Search for the cell housing the specified text and yield its [x, y] center coordinate. 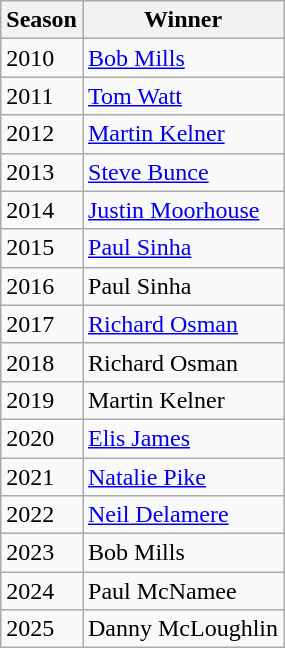
2013 [42, 172]
Steve Bunce [182, 172]
Winner [182, 20]
2021 [42, 477]
2024 [42, 591]
2025 [42, 629]
Justin Moorhouse [182, 210]
Natalie Pike [182, 477]
2016 [42, 286]
2022 [42, 515]
Elis James [182, 438]
2017 [42, 324]
Paul McNamee [182, 591]
Tom Watt [182, 96]
2023 [42, 553]
2012 [42, 134]
Season [42, 20]
2019 [42, 400]
2014 [42, 210]
Neil Delamere [182, 515]
2015 [42, 248]
2011 [42, 96]
2018 [42, 362]
Danny McLoughlin [182, 629]
2020 [42, 438]
2010 [42, 58]
